Scan for the cell matching the given text and deliver its (X, Y) coordinate at center. 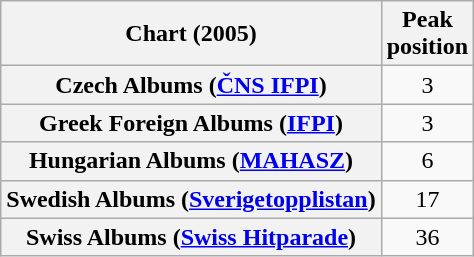
Greek Foreign Albums (IFPI) (191, 123)
6 (427, 161)
36 (427, 237)
17 (427, 199)
Swiss Albums (Swiss Hitparade) (191, 237)
Peakposition (427, 34)
Chart (2005) (191, 34)
Swedish Albums (Sverigetopplistan) (191, 199)
Hungarian Albums (MAHASZ) (191, 161)
Czech Albums (ČNS IFPI) (191, 85)
